Return the [X, Y] coordinate for the center point of the cell that contains the specified text.  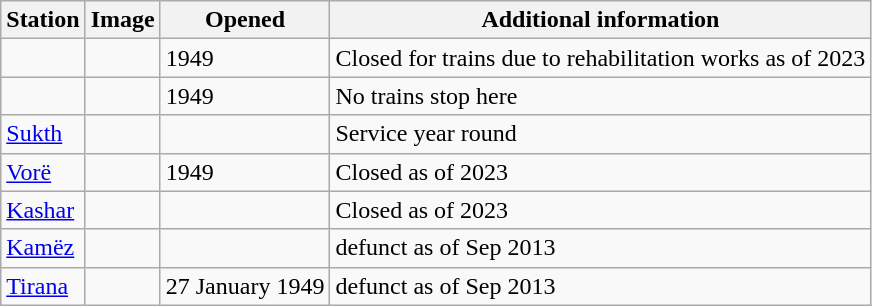
Vorë [43, 172]
27 January 1949 [245, 286]
Kashar [43, 210]
Service year round [600, 134]
Opened [245, 20]
No trains stop here [600, 96]
Station [43, 20]
Image [122, 20]
Additional information [600, 20]
Closed for trains due to rehabilitation works as of 2023 [600, 58]
Tirana [43, 286]
Sukth [43, 134]
Kamëz [43, 248]
